Return (X, Y) of the center of cell containing provided text 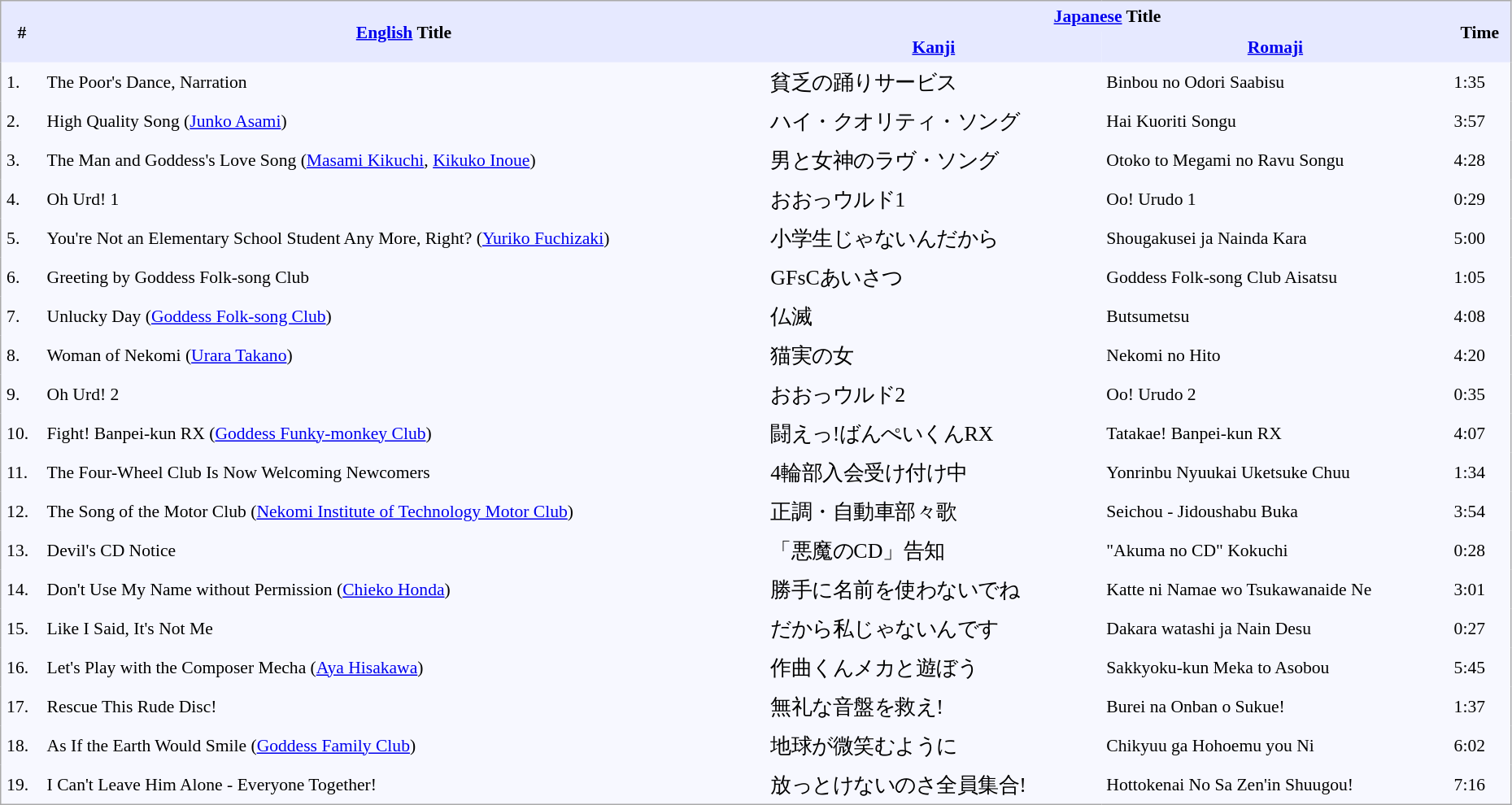
Seichou - Jidoushabu Buka (1275, 511)
小学生じゃないんだから (934, 237)
ハイ・クオリティ・ソング (934, 120)
8. (21, 355)
Burei na Onban o Sukue! (1275, 706)
The Man and Goddess's Love Song (Masami Kikuchi, Kikuko Inoue) (404, 159)
7:16 (1480, 784)
GFsCあいさつ (934, 276)
Unlucky Day (Goddess Folk-song Club) (404, 315)
「悪魔のCD」告知 (934, 550)
猫実の女 (934, 355)
0:27 (1480, 628)
You're Not an Elementary School Student Any More, Right? (Yuriko Fuchizaki) (404, 237)
1:05 (1480, 276)
High Quality Song (Junko Asami) (404, 120)
1. (21, 81)
17. (21, 706)
1:34 (1480, 472)
18. (21, 745)
Dakara watashi ja Nain Desu (1275, 628)
Oh Urd! 2 (404, 394)
Devil's CD Notice (404, 550)
Nekomi no Hito (1275, 355)
Woman of Nekomi (Urara Takano) (404, 355)
# (21, 32)
14. (21, 589)
だから私じゃないんです (934, 628)
4:20 (1480, 355)
Fight! Banpei-kun RX (Goddess Funky-monkey Club) (404, 433)
12. (21, 511)
Oo! Urudo 2 (1275, 394)
5:00 (1480, 237)
Sakkyoku-kun Meka to Asobou (1275, 667)
正調・自動車部々歌 (934, 511)
As If the Earth Would Smile (Goddess Family Club) (404, 745)
Chikyuu ga Hohoemu you Ni (1275, 745)
貧乏の踊りサービス (934, 81)
3:01 (1480, 589)
English Title (404, 32)
Katte ni Namae wo Tsukawanaide Ne (1275, 589)
Tatakae! Banpei-kun RX (1275, 433)
仏滅 (934, 315)
15. (21, 628)
Oo! Urudo 1 (1275, 198)
16. (21, 667)
Binbou no Odori Saabisu (1275, 81)
Rescue This Rude Disc! (404, 706)
2. (21, 120)
11. (21, 472)
3. (21, 159)
Goddess Folk-song Club Aisatsu (1275, 276)
6. (21, 276)
The Poor's Dance, Narration (404, 81)
0:29 (1480, 198)
"Akuma no CD" Kokuchi (1275, 550)
Time (1480, 32)
Shougakusei ja Nainda Kara (1275, 237)
4:07 (1480, 433)
闘えっ!ばんぺいくんRX (934, 433)
勝手に名前を使わないでね (934, 589)
The Four-Wheel Club Is Now Welcoming Newcomers (404, 472)
Hai Kuoriti Songu (1275, 120)
10. (21, 433)
1:35 (1480, 81)
4. (21, 198)
おおっウルド2 (934, 394)
I Can't Leave Him Alone - Everyone Together! (404, 784)
無礼な音盤を救え! (934, 706)
おおっウルド1 (934, 198)
Otoko to Megami no Ravu Songu (1275, 159)
Japanese Title (1107, 16)
男と女神のラヴ・ソング (934, 159)
地球が微笑むように (934, 745)
13. (21, 550)
6:02 (1480, 745)
Greeting by Goddess Folk-song Club (404, 276)
Hottokenai No Sa Zen'in Shuugou! (1275, 784)
4:08 (1480, 315)
3:57 (1480, 120)
0:35 (1480, 394)
Kanji (934, 47)
Yonrinbu Nyuukai Uketsuke Chuu (1275, 472)
1:37 (1480, 706)
Like I Said, It's Not Me (404, 628)
4輪部入会受け付け中 (934, 472)
4:28 (1480, 159)
0:28 (1480, 550)
Let's Play with the Composer Mecha (Aya Hisakawa) (404, 667)
5. (21, 237)
7. (21, 315)
Romaji (1275, 47)
Oh Urd! 1 (404, 198)
5:45 (1480, 667)
The Song of the Motor Club (Nekomi Institute of Technology Motor Club) (404, 511)
9. (21, 394)
3:54 (1480, 511)
Don't Use My Name without Permission (Chieko Honda) (404, 589)
作曲くんメカと遊ぼう (934, 667)
Butsumetsu (1275, 315)
放っとけないのさ全員集合! (934, 784)
19. (21, 784)
